Provide the [x, y] coordinate of the cell's center where the given text is located.  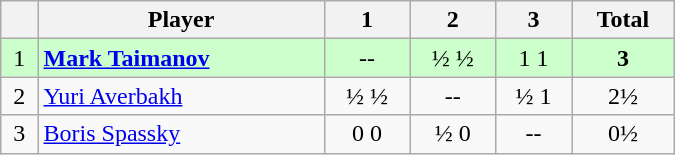
0½ [624, 134]
1 1 [534, 58]
Player [181, 20]
Yuri Averbakh [181, 96]
½ 1 [534, 96]
Total [624, 20]
0 0 [367, 134]
Boris Spassky [181, 134]
½ 0 [453, 134]
Mark Taimanov [181, 58]
2½ [624, 96]
